Pinpoint the cell where the given text exists, returning its (X, Y) midpoint coordinate. 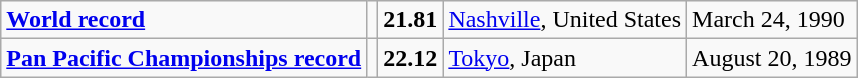
Tokyo, Japan (565, 58)
Nashville, United States (565, 20)
World record (184, 20)
22.12 (410, 58)
Pan Pacific Championships record (184, 58)
21.81 (410, 20)
August 20, 1989 (772, 58)
March 24, 1990 (772, 20)
